Extract the [X, Y] coordinate from the center of the cell holding the provided text.  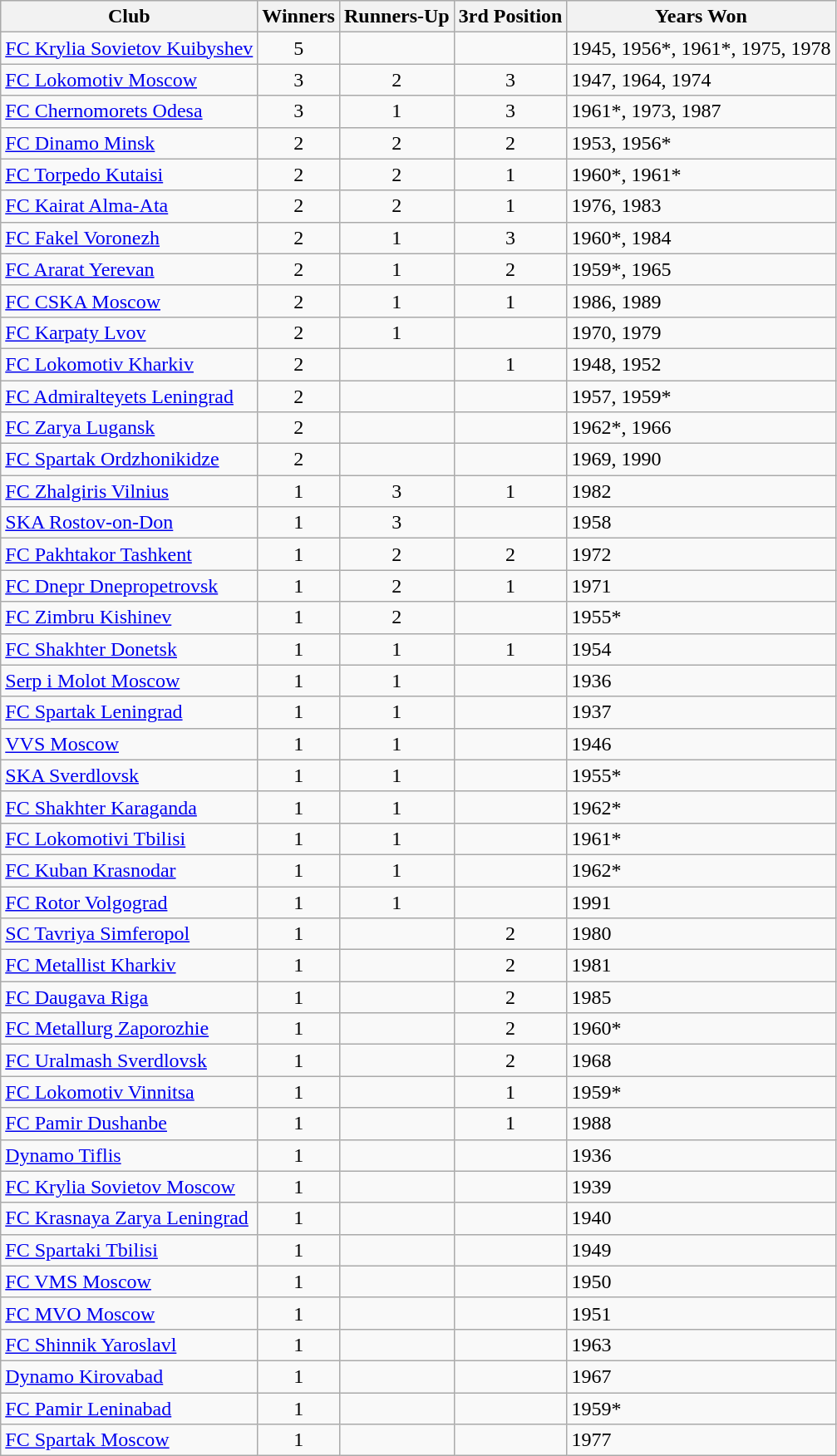
FC MVO Moscow [130, 1313]
FC VMS Moscow [130, 1281]
1953, 1956* [702, 143]
1986, 1989 [702, 301]
FC Krylia Sovietov Moscow [130, 1187]
1972 [702, 554]
1977 [702, 1440]
1960*, 1984 [702, 238]
1963 [702, 1345]
FC Krasnaya Zarya Leningrad [130, 1218]
FC Pamir Leninabad [130, 1409]
FC Pamir Dushanbe [130, 1124]
FC Spartaki Tbilisi [130, 1250]
SKA Rostov-on-Don [130, 523]
FC Metallist Kharkiv [130, 966]
1971 [702, 586]
1945, 1956*, 1961*, 1975, 1978 [702, 48]
1954 [702, 649]
FC Zarya Lugansk [130, 428]
FC Dinamo Minsk [130, 143]
FC Zhalgiris Vilnius [130, 491]
FC Ararat Yerevan [130, 269]
FC Fakel Voronezh [130, 238]
SKA Sverdlovsk [130, 775]
FC Torpedo Kutaisi [130, 175]
1969, 1990 [702, 460]
FC Dnepr Dnepropetrovsk [130, 586]
1957, 1959* [702, 396]
FC Daugava Riga [130, 997]
1951 [702, 1313]
FC Zimbru Kishinev [130, 617]
Dynamo Kirovabad [130, 1376]
FC Lokomotiv Kharkiv [130, 364]
SC Tavriya Simferopol [130, 934]
VVS Moscow [130, 744]
1939 [702, 1187]
1981 [702, 966]
5 [299, 48]
1947, 1964, 1974 [702, 80]
FC Chernomorets Odesa [130, 111]
1959*, 1965 [702, 269]
FC Spartak Moscow [130, 1440]
1940 [702, 1218]
FC Lokomotivi Tbilisi [130, 839]
FC Spartak Ordzhonikidze [130, 460]
FC Admiralteyets Leningrad [130, 396]
1960* [702, 1029]
1985 [702, 997]
1976, 1983 [702, 206]
FC Shinnik Yaroslavl [130, 1345]
1980 [702, 934]
FC Lokomotiv Vinnitsa [130, 1092]
Club [130, 17]
FC Pakhtakor Tashkent [130, 554]
FC Uralmash Sverdlovsk [130, 1060]
1958 [702, 523]
1961*, 1973, 1987 [702, 111]
Runners-Up [396, 17]
1991 [702, 902]
Serp i Molot Moscow [130, 681]
1946 [702, 744]
1968 [702, 1060]
3rd Position [510, 17]
FC CSKA Moscow [130, 301]
1961* [702, 839]
FC Kairat Alma-Ata [130, 206]
FC Karpaty Lvov [130, 332]
1962*, 1966 [702, 428]
FC Krylia Sovietov Kuibyshev [130, 48]
1948, 1952 [702, 364]
1970, 1979 [702, 332]
FC Spartak Leningrad [130, 712]
1967 [702, 1376]
FC Rotor Volgograd [130, 902]
FC Lokomotiv Moscow [130, 80]
FC Kuban Krasnodar [130, 870]
FC Shakhter Karaganda [130, 807]
Years Won [702, 17]
Winners [299, 17]
1960*, 1961* [702, 175]
FC Metallurg Zaporozhie [130, 1029]
Dynamo Tiflis [130, 1155]
1982 [702, 491]
1937 [702, 712]
1988 [702, 1124]
1949 [702, 1250]
FC Shakhter Donetsk [130, 649]
1950 [702, 1281]
